Pinpoint the cell where the given text exists, returning its (x, y) midpoint coordinate. 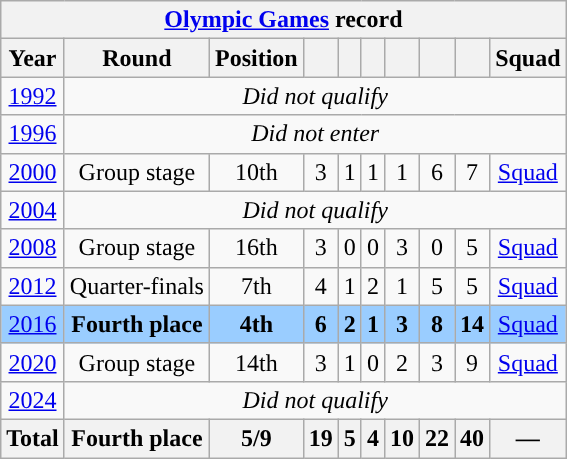
1996 (33, 134)
Total (33, 438)
2024 (33, 400)
2000 (33, 172)
7 (472, 172)
22 (436, 438)
— (528, 438)
2016 (33, 324)
Year (33, 58)
2012 (33, 286)
2008 (33, 248)
8 (436, 324)
4th (256, 324)
14th (256, 362)
40 (472, 438)
10 (402, 438)
Quarter-finals (136, 286)
Round (136, 58)
Position (256, 58)
7th (256, 286)
9 (472, 362)
14 (472, 324)
1992 (33, 96)
2020 (33, 362)
5/9 (256, 438)
Olympic Games record (284, 20)
16th (256, 248)
19 (320, 438)
2004 (33, 210)
10th (256, 172)
Did not enter (315, 134)
